Locate the cell with the specified text and output its [x, y] center coordinate. 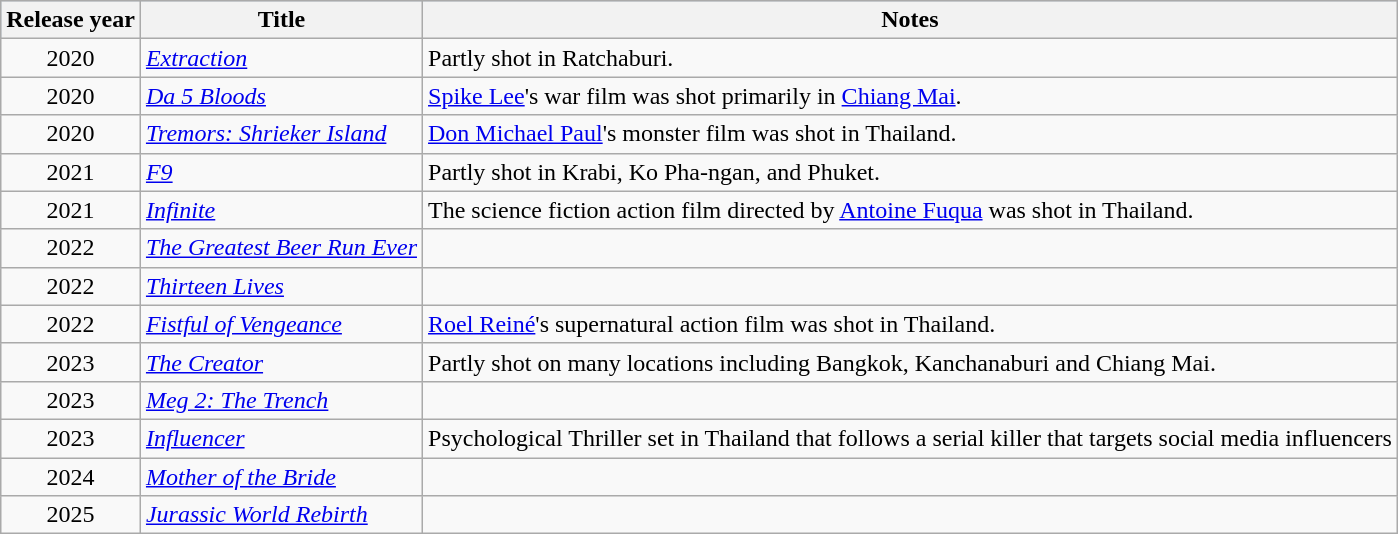
Da 5 Bloods [281, 96]
Partly shot in Krabi, Ko Pha-ngan, and Phuket. [910, 172]
Notes [910, 20]
Spike Lee's war film was shot primarily in Chiang Mai. [910, 96]
Mother of the Bride [281, 477]
The Creator [281, 362]
Meg 2: The Trench [281, 400]
The Greatest Beer Run Ever [281, 248]
Don Michael Paul's monster film was shot in Thailand. [910, 134]
Influencer [281, 438]
Fistful of Vengeance [281, 324]
Release year [71, 20]
The science fiction action film directed by Antoine Fuqua was shot in Thailand. [910, 210]
Extraction [281, 58]
Roel Reiné's supernatural action film was shot in Thailand. [910, 324]
Psychological Thriller set in Thailand that follows a serial killer that targets social media influencers [910, 438]
Thirteen Lives [281, 286]
2024 [71, 477]
Infinite [281, 210]
Partly shot on many locations including Bangkok, Kanchanaburi and Chiang Mai. [910, 362]
Tremors: Shrieker Island [281, 134]
Partly shot in Ratchaburi. [910, 58]
Title [281, 20]
F9 [281, 172]
2025 [71, 515]
Jurassic World Rebirth [281, 515]
